From the cell containing the given text, extract its center point as (X, Y) coordinate. 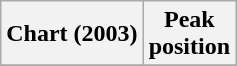
Peakposition (189, 34)
Chart (2003) (72, 34)
